Detect which cell encompasses the target text, then output its [X, Y] center coordinate. 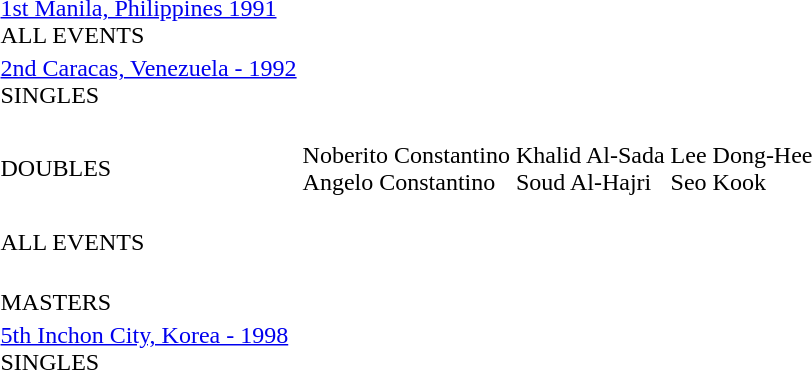
Khalid Al-SadaSoud Al-Hajri [590, 155]
Noberito ConstantinoAngelo Constantino [406, 155]
